Search for the cell housing the specified text and yield its [X, Y] center coordinate. 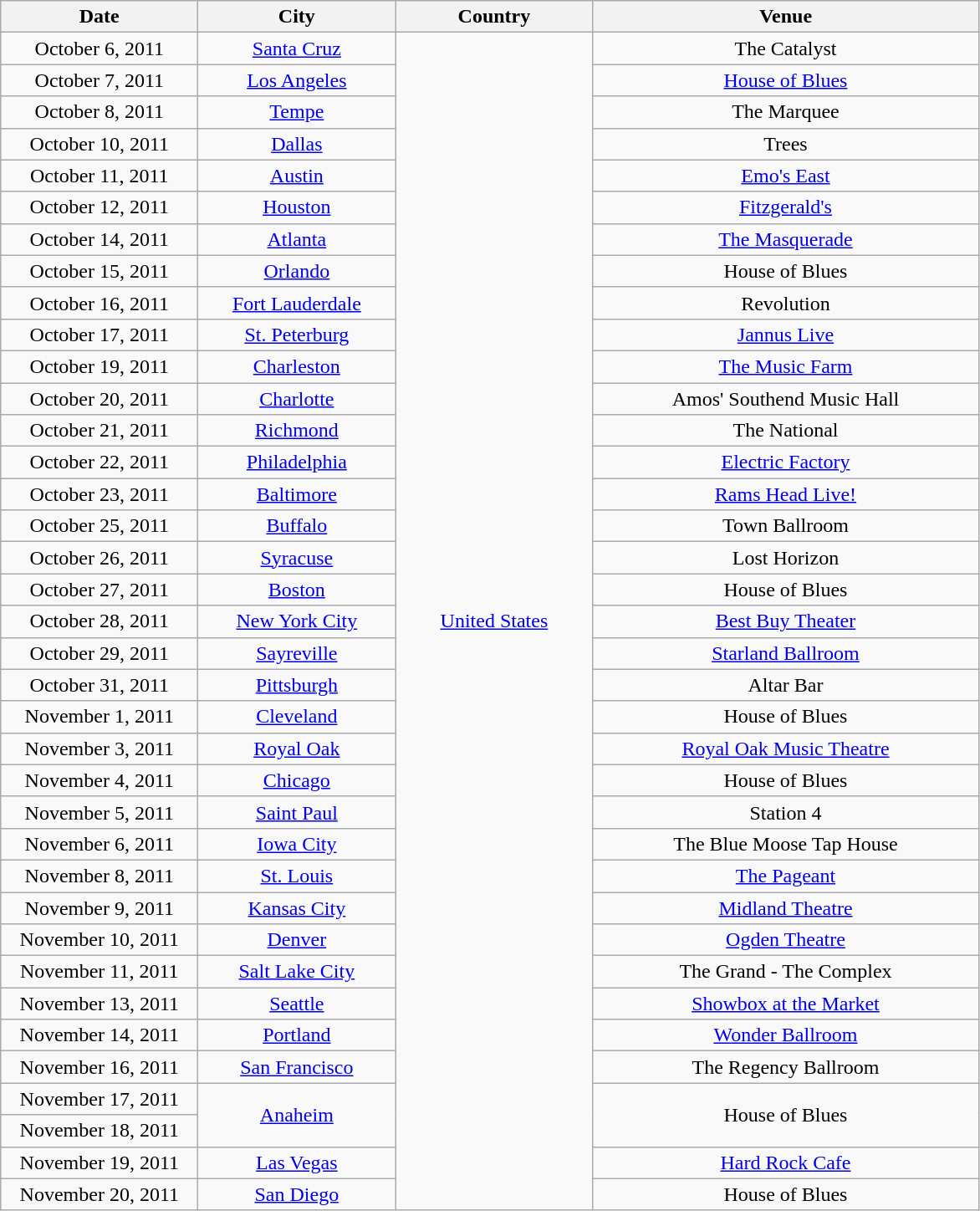
Atlanta [297, 239]
November 8, 2011 [100, 876]
The Masquerade [786, 239]
November 13, 2011 [100, 1004]
Tempe [297, 112]
Anaheim [297, 1115]
October 28, 2011 [100, 621]
November 16, 2011 [100, 1067]
Royal Oak [297, 749]
October 10, 2011 [100, 144]
Town Ballroom [786, 526]
Austin [297, 176]
October 7, 2011 [100, 80]
November 4, 2011 [100, 780]
Buffalo [297, 526]
Baltimore [297, 494]
Midland Theatre [786, 907]
Station 4 [786, 812]
October 22, 2011 [100, 462]
Ogden Theatre [786, 940]
Altar Bar [786, 685]
Wonder Ballroom [786, 1035]
October 12, 2011 [100, 207]
San Diego [297, 1194]
Syracuse [297, 558]
November 3, 2011 [100, 749]
November 10, 2011 [100, 940]
Fitzgerald's [786, 207]
October 20, 2011 [100, 399]
October 17, 2011 [100, 335]
New York City [297, 621]
November 9, 2011 [100, 907]
Best Buy Theater [786, 621]
Santa Cruz [297, 49]
Charlotte [297, 399]
City [297, 17]
Royal Oak Music Theatre [786, 749]
Las Vegas [297, 1162]
Portland [297, 1035]
November 5, 2011 [100, 812]
Amos' Southend Music Hall [786, 399]
Orlando [297, 271]
The Music Farm [786, 366]
Houston [297, 207]
October 29, 2011 [100, 653]
November 20, 2011 [100, 1194]
November 17, 2011 [100, 1099]
The Pageant [786, 876]
Emo's East [786, 176]
November 14, 2011 [100, 1035]
November 19, 2011 [100, 1162]
Jannus Live [786, 335]
Hard Rock Cafe [786, 1162]
Rams Head Live! [786, 494]
Electric Factory [786, 462]
Trees [786, 144]
November 11, 2011 [100, 972]
Seattle [297, 1004]
Chicago [297, 780]
November 1, 2011 [100, 717]
October 8, 2011 [100, 112]
St. Peterburg [297, 335]
Date [100, 17]
Revolution [786, 303]
The Catalyst [786, 49]
October 6, 2011 [100, 49]
United States [494, 621]
Kansas City [297, 907]
Starland Ballroom [786, 653]
Showbox at the Market [786, 1004]
October 21, 2011 [100, 431]
October 11, 2011 [100, 176]
St. Louis [297, 876]
The Grand - The Complex [786, 972]
October 25, 2011 [100, 526]
Venue [786, 17]
October 19, 2011 [100, 366]
Saint Paul [297, 812]
October 15, 2011 [100, 271]
October 16, 2011 [100, 303]
November 6, 2011 [100, 844]
Pittsburgh [297, 685]
Richmond [297, 431]
October 14, 2011 [100, 239]
Iowa City [297, 844]
Lost Horizon [786, 558]
Charleston [297, 366]
Philadelphia [297, 462]
November 18, 2011 [100, 1131]
San Francisco [297, 1067]
Sayreville [297, 653]
The Blue Moose Tap House [786, 844]
October 31, 2011 [100, 685]
Dallas [297, 144]
Fort Lauderdale [297, 303]
The National [786, 431]
Boston [297, 590]
October 23, 2011 [100, 494]
October 27, 2011 [100, 590]
October 26, 2011 [100, 558]
Country [494, 17]
The Regency Ballroom [786, 1067]
The Marquee [786, 112]
Salt Lake City [297, 972]
Los Angeles [297, 80]
Cleveland [297, 717]
Denver [297, 940]
